For the text-containing cell, return its midpoint in [x, y] coordinate format. 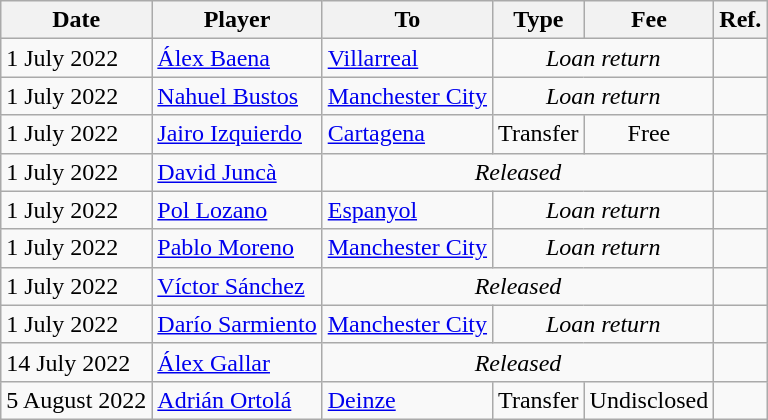
Ref. [740, 20]
Deinze [407, 400]
Date [76, 20]
14 July 2022 [76, 362]
Darío Sarmiento [237, 324]
Undisclosed [649, 400]
Víctor Sánchez [237, 286]
5 August 2022 [76, 400]
Villarreal [407, 58]
Nahuel Bustos [237, 96]
Pol Lozano [237, 210]
Pablo Moreno [237, 248]
To [407, 20]
Álex Baena [237, 58]
Cartagena [407, 134]
Jairo Izquierdo [237, 134]
Adrián Ortolá [237, 400]
David Juncà [237, 172]
Free [649, 134]
Type [539, 20]
Álex Gallar [237, 362]
Espanyol [407, 210]
Player [237, 20]
Fee [649, 20]
